For the text-containing cell, return its midpoint in (X, Y) coordinate format. 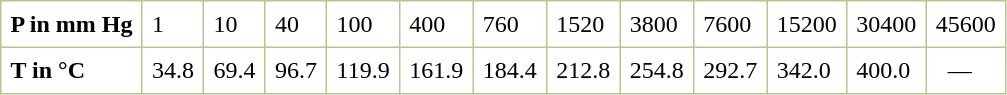
254.8 (657, 70)
1 (173, 24)
10 (235, 24)
100 (364, 24)
— (966, 70)
292.7 (730, 70)
34.8 (173, 70)
342.0 (807, 70)
760 (510, 24)
96.7 (296, 70)
40 (296, 24)
30400 (886, 24)
P in mm Hg (72, 24)
1520 (583, 24)
T in °C (72, 70)
184.4 (510, 70)
45600 (966, 24)
15200 (807, 24)
3800 (657, 24)
400.0 (886, 70)
119.9 (364, 70)
7600 (730, 24)
400 (436, 24)
69.4 (235, 70)
161.9 (436, 70)
212.8 (583, 70)
